Capture the cell that displays the provided text and extract its (X, Y) central coordinate. 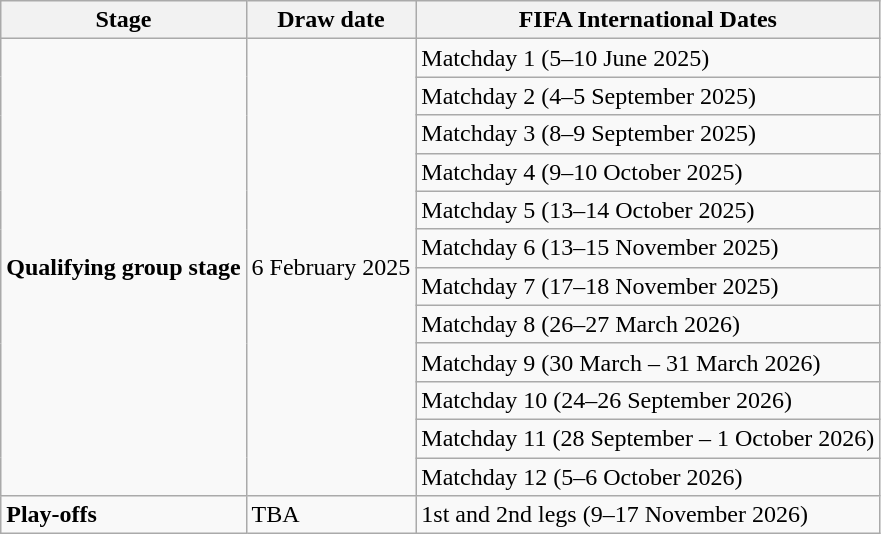
Matchday 11 (28 September – 1 October 2026) (648, 438)
1st and 2nd legs (9–17 November 2026) (648, 515)
Matchday 6 (13–15 November 2025) (648, 248)
Draw date (331, 20)
Matchday 1 (5–10 June 2025) (648, 58)
Matchday 12 (5–6 October 2026) (648, 477)
Stage (124, 20)
Matchday 2 (4–5 September 2025) (648, 96)
FIFA International Dates (648, 20)
Play-offs (124, 515)
Matchday 8 (26–27 March 2026) (648, 324)
Matchday 3 (8–9 September 2025) (648, 134)
Matchday 4 (9–10 October 2025) (648, 172)
Qualifying group stage (124, 268)
TBA (331, 515)
Matchday 5 (13–14 October 2025) (648, 210)
6 February 2025 (331, 268)
Matchday 10 (24–26 September 2026) (648, 400)
Matchday 9 (30 March – 31 March 2026) (648, 362)
Matchday 7 (17–18 November 2025) (648, 286)
